Locate the cell with the specified text and output its (X, Y) center coordinate. 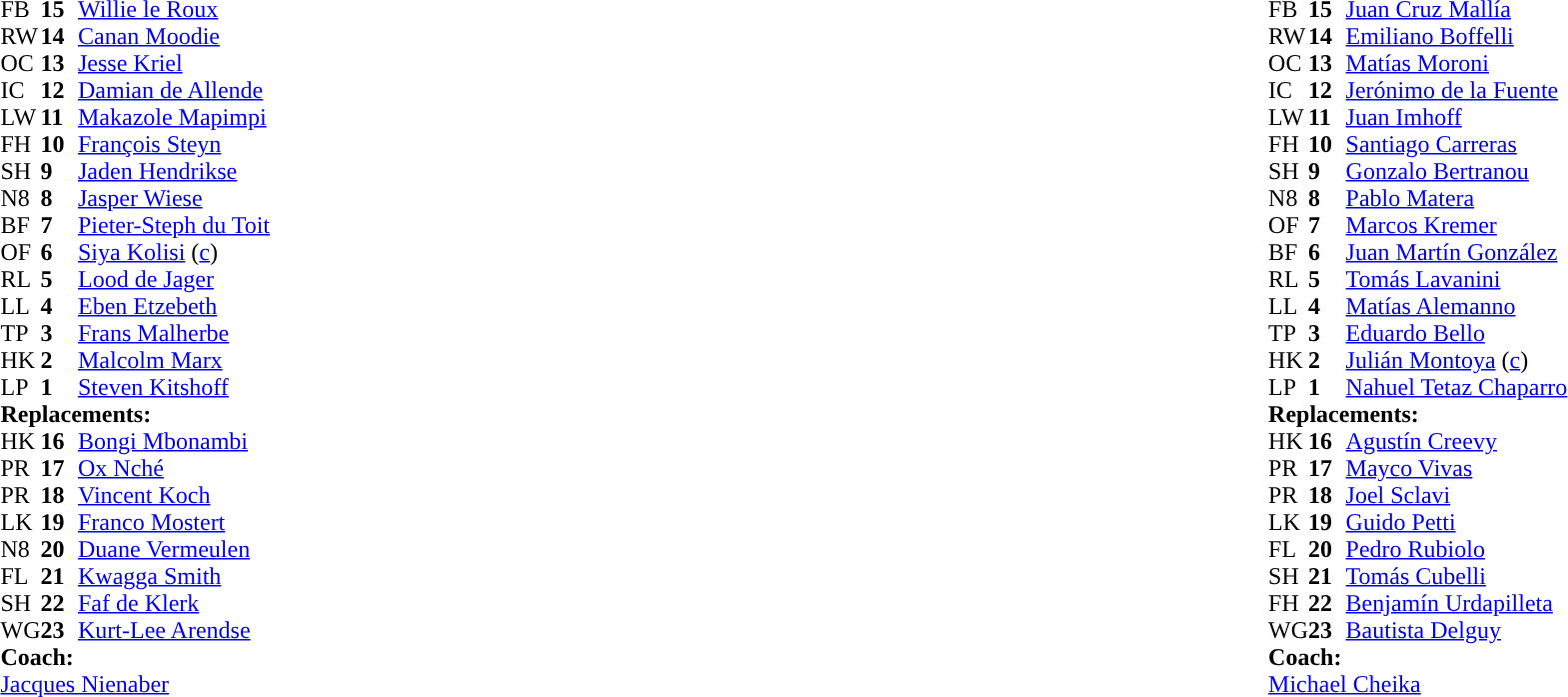
Matías Moroni (1457, 64)
Santiago Carreras (1457, 144)
Gonzalo Bertranou (1457, 172)
Marcos Kremer (1457, 226)
Michael Cheika (1417, 684)
Kurt-Lee Arendse (174, 630)
Emiliano Boffelli (1457, 36)
Joel Sclavi (1457, 496)
Benjamín Urdapilleta (1457, 604)
Kwagga Smith (174, 576)
Bautista Delguy (1457, 630)
Damian de Allende (174, 90)
Jasper Wiese (174, 198)
Eduardo Bello (1457, 334)
Tomás Lavanini (1457, 280)
Frans Malherbe (174, 334)
Bongi Mbonambi (174, 442)
Jacques Nienaber (135, 684)
Agustín Creevy (1457, 442)
Mayco Vivas (1457, 468)
Guido Petti (1457, 522)
Pablo Matera (1457, 198)
Jaden Hendrikse (174, 172)
Nahuel Tetaz Chaparro (1457, 388)
Canan Moodie (174, 36)
Lood de Jager (174, 280)
Matías Alemanno (1457, 306)
Tomás Cubelli (1457, 576)
Pedro Rubiolo (1457, 550)
Faf de Klerk (174, 604)
Steven Kitshoff (174, 388)
Juan Martín González (1457, 252)
Jesse Kriel (174, 64)
François Steyn (174, 144)
Malcolm Marx (174, 360)
Pieter-Steph du Toit (174, 226)
Vincent Koch (174, 496)
Julián Montoya (c) (1457, 360)
Ox Nché (174, 468)
Eben Etzebeth (174, 306)
Juan Imhoff (1457, 118)
Duane Vermeulen (174, 550)
Franco Mostert (174, 522)
Siya Kolisi (c) (174, 252)
Makazole Mapimpi (174, 118)
Jerónimo de la Fuente (1457, 90)
